From the cell containing the given text, extract its center point as [x, y] coordinate. 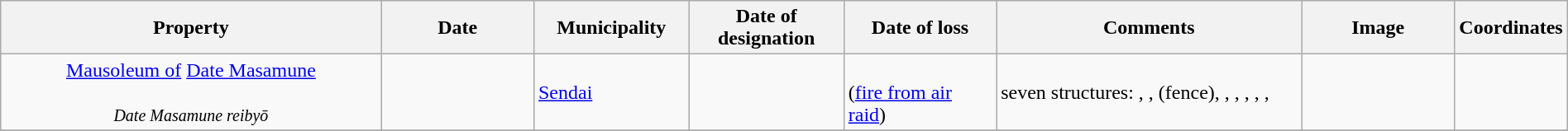
Municipality [611, 28]
Coordinates [1511, 28]
seven structures: , , (fence), , , , , , [1150, 92]
Sendai [611, 92]
Comments [1150, 28]
Image [1378, 28]
Date of designation [766, 28]
(fire from air raid) [920, 92]
Date [457, 28]
Mausoleum of Date MasamuneDate Masamune reibyō [191, 92]
Date of loss [920, 28]
Property [191, 28]
